Return the [X, Y] coordinate for the center point of the cell that contains the specified text.  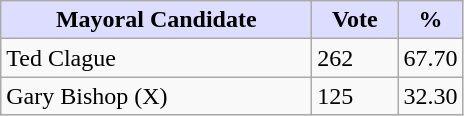
67.70 [430, 58]
262 [355, 58]
Ted Clague [156, 58]
Mayoral Candidate [156, 20]
% [430, 20]
Vote [355, 20]
125 [355, 96]
32.30 [430, 96]
Gary Bishop (X) [156, 96]
